Pinpoint the cell where the given text exists, returning its [X, Y] midpoint coordinate. 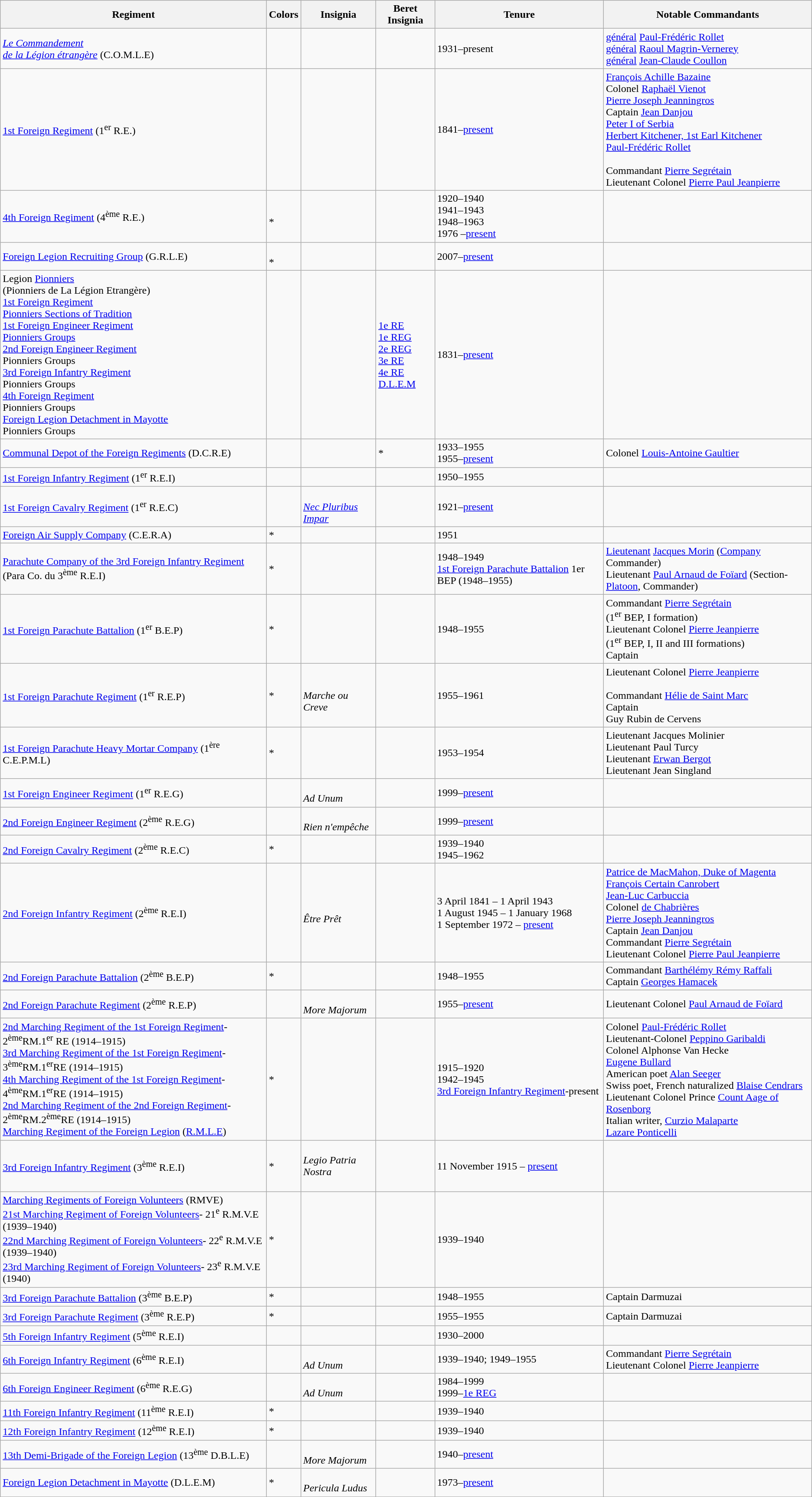
1831–present [519, 355]
Parachute Company of the 3rd Foreign Infantry Regiment (Para Co. du 3ème R.E.I) [134, 569]
1931–present [519, 49]
Lieutenant Jacques Molinier Lieutenant Paul Turcy Lieutenant Erwan Bergot Lieutenant Jean Singland [708, 753]
3rd Foreign Parachute Regiment (3ème R.E.P) [134, 1316]
Colonel Louis-Antoine Gaultier [708, 453]
1939–19401945–1962 [519, 849]
2nd Foreign Infantry Regiment (2ème R.E.I) [134, 913]
1951 [519, 535]
2nd Foreign Parachute Battalion (2ème B.E.P) [134, 976]
1984–19991999–1e REG [519, 1387]
1953–1954 [519, 753]
Être Prêt [338, 913]
1955–1961 [519, 695]
1940–present [519, 1454]
11 November 1915 – present [519, 1166]
1920–19401941–19431948–19631976 –present [519, 216]
1st Foreign Regiment (1er R.E.) [134, 129]
Beret Insignia [406, 15]
1e RE1e REG2e REG3e RE4e RED.L.E.M [406, 355]
Notable Commandants [708, 15]
1st Foreign Parachute Heavy Mortar Company (1ère C.E.P.M.L) [134, 753]
Lieutenant Colonel Pierre Jeanpierre Commandant Hélie de Saint Marc Captain Guy Rubin de Cervens [708, 695]
Lieutenant Colonel Paul Arnaud de Foïard [708, 1004]
5th Foreign Infantry Regiment (5ème R.E.I) [134, 1335]
1939–1940; 1949–1955 [519, 1359]
Rien n'empêche [338, 821]
6th Foreign Infantry Regiment (6ème R.E.I) [134, 1359]
1st Foreign Engineer Regiment (1er R.E.G) [134, 793]
Legio Patria Nostra [338, 1166]
Nec Pluribus Impar [338, 507]
1973–present [519, 1483]
1950–1955 [519, 477]
2007–present [519, 256]
1948–19491st Foreign Parachute Battalion 1er BEP (1948–1955) [519, 569]
général Paul-Frédéric Rolletgénéral Raoul Magrin-Vernereygénéral Jean-Claude Coullon [708, 49]
2nd Foreign Parachute Regiment (2ème R.E.P) [134, 1004]
2nd Foreign Engineer Regiment (2ème R.E.G) [134, 821]
1841–present [519, 129]
3rd Foreign Infantry Regiment (3ème R.E.I) [134, 1166]
3 April 1841 – 1 April 19431 August 1945 – 1 January 19681 September 1972 – present [519, 913]
Foreign Air Supply Company (C.E.R.A) [134, 535]
Le Commandementde la Légion étrangère (C.O.M.L.E) [134, 49]
1930–2000 [519, 1335]
Foreign Legion Recruiting Group (G.R.L.E) [134, 256]
Marche ou Creve [338, 695]
Lieutenant Jacques Morin (Company Commander)Lieutenant Paul Arnaud de Foïard (Section-Platoon, Commander) [708, 569]
Commandant Pierre Segrétain(1er BEP, I formation)Lieutenant Colonel Pierre Jeanpierre(1er BEP, I, II and III formations) Captain [708, 629]
Commandant Barthélémy Rémy Raffali Captain Georges Hamacek [708, 976]
1921–present [519, 507]
1933–19551955–present [519, 453]
1915–19201942–19453rd Foreign Infantry Regiment-present [519, 1079]
12th Foreign Infantry Regiment (12ème R.E.I) [134, 1431]
3rd Foreign Parachute Battalion (3ème B.E.P) [134, 1297]
1st Foreign Infantry Regiment (1er R.E.I) [134, 477]
Tenure [519, 15]
Pericula Ludus [338, 1483]
Colors [284, 15]
Foreign Legion Detachment in Mayotte (D.L.E.M) [134, 1483]
6th Foreign Engineer Regiment (6ème R.E.G) [134, 1387]
13th Demi-Brigade of the Foreign Legion (13ème D.B.L.E) [134, 1454]
Commandant Pierre Segrétain Lieutenant Colonel Pierre Jeanpierre [708, 1359]
2nd Foreign Cavalry Regiment (2ème R.E.C) [134, 849]
1955–present [519, 1004]
1955–1955 [519, 1316]
Insignia [338, 15]
11th Foreign Infantry Regiment (11ème R.E.I) [134, 1412]
Regiment [134, 15]
1st Foreign Parachute Battalion (1er B.E.P) [134, 629]
1st Foreign Parachute Regiment (1er R.E.P) [134, 695]
1st Foreign Cavalry Regiment (1er R.E.C) [134, 507]
Communal Depot of the Foreign Regiments (D.C.R.E) [134, 453]
4th Foreign Regiment (4ème R.E.) [134, 216]
